Search for the cell housing the specified text and yield its (x, y) center coordinate. 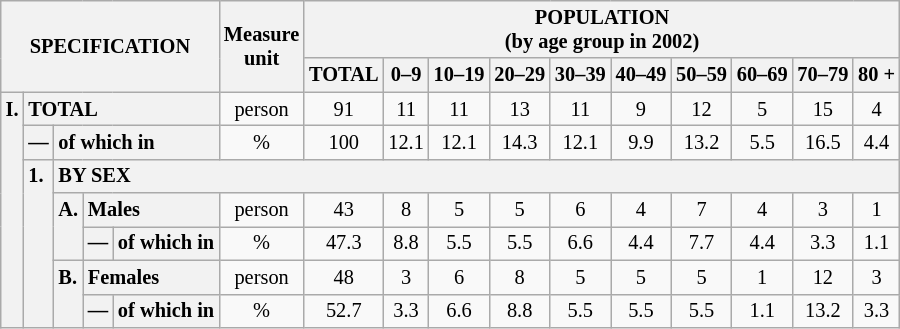
Females (151, 277)
A. (68, 226)
52.7 (344, 311)
Males (151, 210)
60–69 (762, 75)
14.3 (520, 142)
50–59 (702, 75)
20–29 (520, 75)
1. (38, 243)
100 (344, 142)
SPECIFICATION (110, 46)
16.5 (824, 142)
7.7 (702, 243)
9.9 (642, 142)
BY SEX (477, 176)
30–39 (580, 75)
80 + (876, 75)
B. (68, 294)
9 (642, 109)
7 (702, 210)
POPULATION (by age group in 2002) (602, 29)
13 (520, 109)
0–9 (406, 75)
47.3 (344, 243)
70–79 (824, 75)
I. (12, 210)
91 (344, 109)
15 (824, 109)
40–49 (642, 75)
48 (344, 277)
10–19 (460, 75)
43 (344, 210)
Measure unit (262, 46)
